Search for the cell housing the specified text and yield its (X, Y) center coordinate. 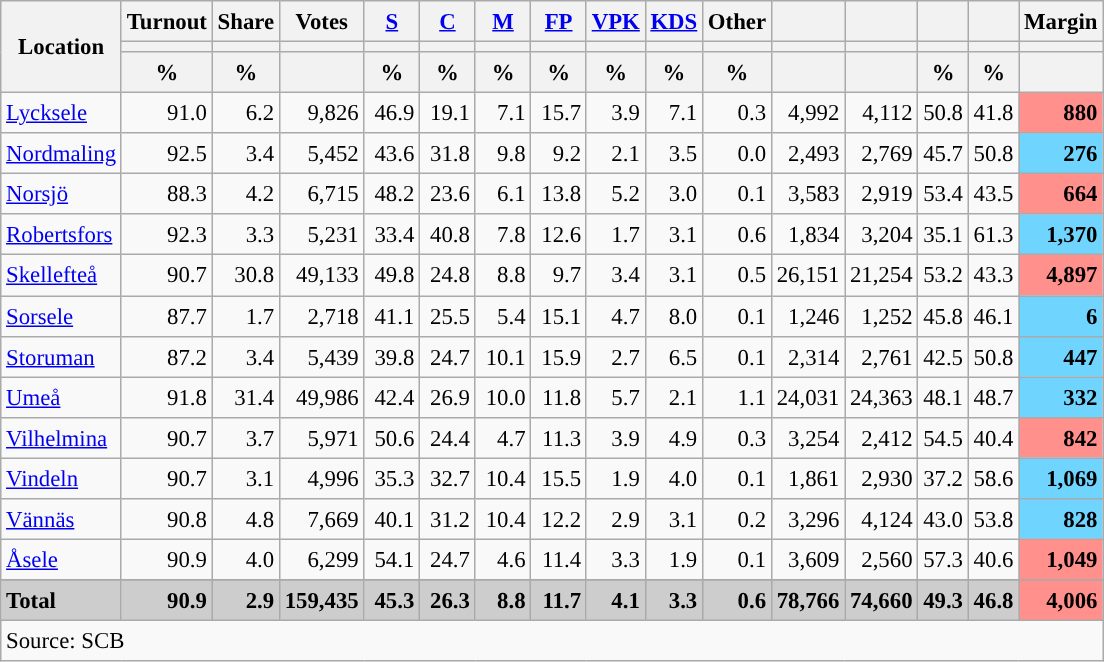
2,769 (882, 154)
26.3 (448, 600)
19.1 (448, 114)
10.1 (503, 356)
40.6 (993, 560)
12.2 (559, 520)
2,761 (882, 356)
2,930 (882, 478)
4.8 (246, 520)
50.6 (392, 438)
3,254 (808, 438)
Sorsele (62, 316)
43.3 (993, 276)
48.1 (943, 398)
26,151 (808, 276)
5,439 (322, 356)
5.7 (616, 398)
40.8 (448, 234)
5,971 (322, 438)
447 (1061, 356)
3,204 (882, 234)
842 (1061, 438)
2,493 (808, 154)
159,435 (322, 600)
Vännäs (62, 520)
87.2 (166, 356)
87.7 (166, 316)
11.3 (559, 438)
54.5 (943, 438)
Vindeln (62, 478)
4,992 (808, 114)
6,715 (322, 194)
21,254 (882, 276)
54.1 (392, 560)
VPK (616, 22)
M (503, 22)
C (448, 22)
Lycksele (62, 114)
49.3 (943, 600)
880 (1061, 114)
1,246 (808, 316)
2,560 (882, 560)
8.0 (674, 316)
42.4 (392, 398)
41.8 (993, 114)
46.8 (993, 600)
2,919 (882, 194)
828 (1061, 520)
33.4 (392, 234)
Norsjö (62, 194)
88.3 (166, 194)
49,986 (322, 398)
664 (1061, 194)
4,112 (882, 114)
9.7 (559, 276)
48.7 (993, 398)
53.8 (993, 520)
1,861 (808, 478)
45.8 (943, 316)
15.9 (559, 356)
3,609 (808, 560)
1,252 (882, 316)
S (392, 22)
30.8 (246, 276)
FP (559, 22)
45.3 (392, 600)
35.1 (943, 234)
276 (1061, 154)
5,231 (322, 234)
Umeå (62, 398)
41.1 (392, 316)
42.5 (943, 356)
91.8 (166, 398)
46.9 (392, 114)
11.7 (559, 600)
Margin (1061, 22)
12.6 (559, 234)
5.2 (616, 194)
Share (246, 22)
24,031 (808, 398)
24,363 (882, 398)
90.8 (166, 520)
10.0 (503, 398)
24.8 (448, 276)
31.8 (448, 154)
48.2 (392, 194)
5,452 (322, 154)
6.2 (246, 114)
2,412 (882, 438)
24.4 (448, 438)
Nordmaling (62, 154)
13.8 (559, 194)
0.5 (738, 276)
4.1 (616, 600)
39.8 (392, 356)
3,296 (808, 520)
26.9 (448, 398)
92.3 (166, 234)
332 (1061, 398)
43.0 (943, 520)
11.4 (559, 560)
74,660 (882, 600)
6.5 (674, 356)
31.4 (246, 398)
4,124 (882, 520)
0.0 (738, 154)
Location (62, 47)
92.5 (166, 154)
6 (1061, 316)
Skellefteå (62, 276)
91.0 (166, 114)
58.6 (993, 478)
25.5 (448, 316)
37.2 (943, 478)
Vilhelmina (62, 438)
Storuman (62, 356)
Other (738, 22)
3,583 (808, 194)
5.4 (503, 316)
Votes (322, 22)
9,826 (322, 114)
Robertsfors (62, 234)
0.2 (738, 520)
Total (62, 600)
1,834 (808, 234)
11.8 (559, 398)
78,766 (808, 600)
Åsele (62, 560)
35.3 (392, 478)
43.5 (993, 194)
57.3 (943, 560)
1,069 (1061, 478)
1.1 (738, 398)
46.1 (993, 316)
53.4 (943, 194)
1,049 (1061, 560)
4.9 (674, 438)
40.1 (392, 520)
23.6 (448, 194)
3.5 (674, 154)
31.2 (448, 520)
43.6 (392, 154)
4,006 (1061, 600)
40.4 (993, 438)
9.2 (559, 154)
32.7 (448, 478)
49,133 (322, 276)
4.2 (246, 194)
15.1 (559, 316)
6.1 (503, 194)
4,897 (1061, 276)
3.0 (674, 194)
Source: SCB (552, 640)
15.5 (559, 478)
49.8 (392, 276)
4,996 (322, 478)
15.7 (559, 114)
61.3 (993, 234)
Turnout (166, 22)
4.6 (503, 560)
53.2 (943, 276)
9.8 (503, 154)
2,314 (808, 356)
6,299 (322, 560)
KDS (674, 22)
45.7 (943, 154)
7.8 (503, 234)
2,718 (322, 316)
1,370 (1061, 234)
7,669 (322, 520)
2.7 (616, 356)
3.7 (246, 438)
